Output the [x, y] coordinate of the center of the cell containing the given text.  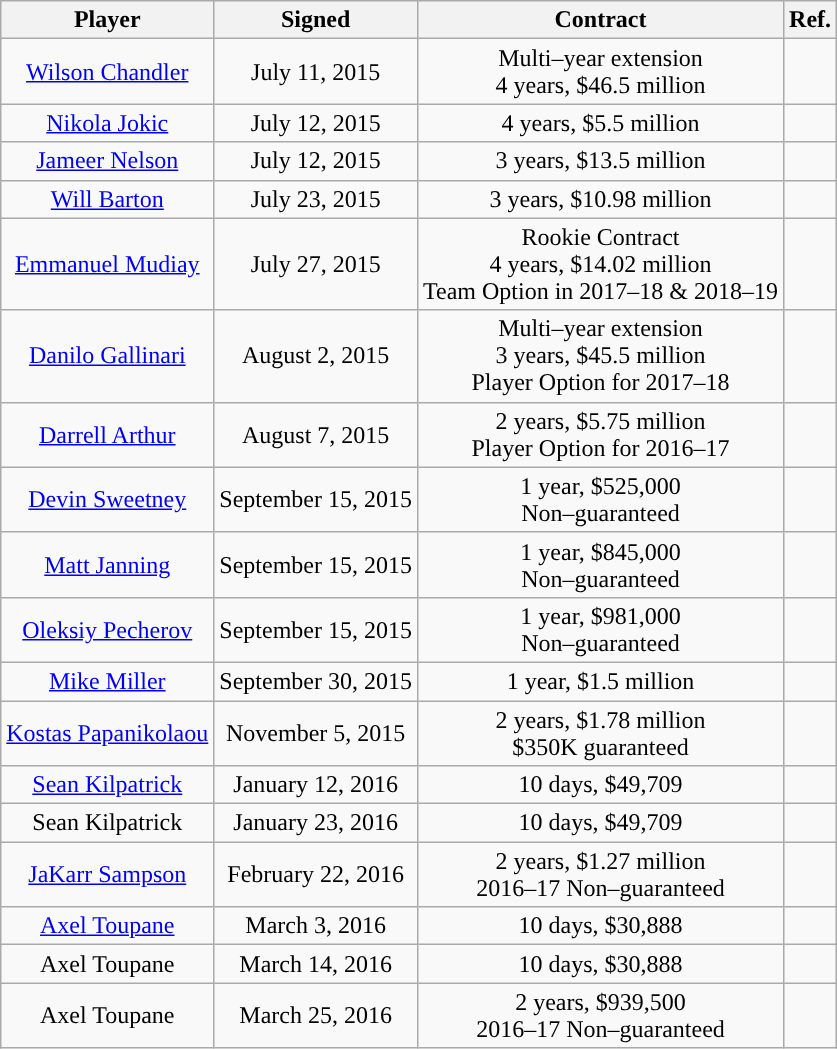
Oleksiy Pecherov [108, 630]
2 years, $1.27 million2016–17 Non–guaranteed [600, 874]
Ref. [810, 20]
Matt Janning [108, 564]
March 3, 2016 [316, 926]
2 years, $5.75 millionPlayer Option for 2016–17 [600, 434]
Darrell Arthur [108, 434]
4 years, $5.5 million [600, 123]
Multi–year extension4 years, $46.5 million [600, 72]
3 years, $10.98 million [600, 199]
March 14, 2016 [316, 964]
3 years, $13.5 million [600, 161]
2 years, $1.78 million$350K guaranteed [600, 732]
July 23, 2015 [316, 199]
January 23, 2016 [316, 823]
September 30, 2015 [316, 681]
July 27, 2015 [316, 264]
Jameer Nelson [108, 161]
July 11, 2015 [316, 72]
Multi–year extension3 years, $45.5 millionPlayer Option for 2017–18 [600, 356]
1 year, $1.5 million [600, 681]
Contract [600, 20]
August 7, 2015 [316, 434]
1 year, $845,000Non–guaranteed [600, 564]
Signed [316, 20]
Devin Sweetney [108, 500]
Will Barton [108, 199]
2 years, $939,5002016–17 Non–guaranteed [600, 1016]
August 2, 2015 [316, 356]
Nikola Jokic [108, 123]
Emmanuel Mudiay [108, 264]
March 25, 2016 [316, 1016]
Rookie Contract4 years, $14.02 millionTeam Option in 2017–18 & 2018–19 [600, 264]
Danilo Gallinari [108, 356]
Wilson Chandler [108, 72]
Mike Miller [108, 681]
February 22, 2016 [316, 874]
1 year, $981,000Non–guaranteed [600, 630]
Kostas Papanikolaou [108, 732]
JaKarr Sampson [108, 874]
Player [108, 20]
1 year, $525,000Non–guaranteed [600, 500]
January 12, 2016 [316, 785]
November 5, 2015 [316, 732]
